Pinpoint the cell where the given text exists, returning its (x, y) midpoint coordinate. 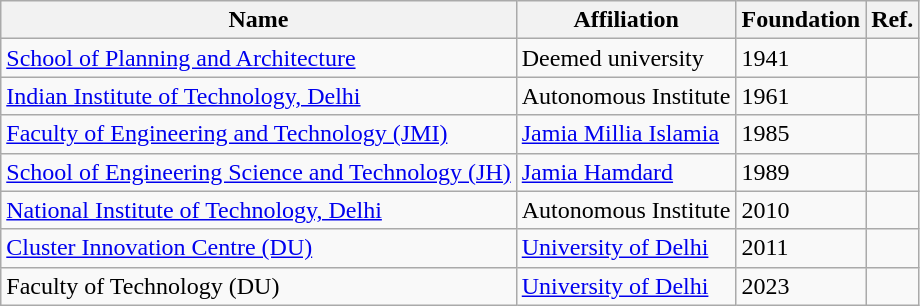
1989 (801, 172)
1985 (801, 134)
2011 (801, 248)
2010 (801, 210)
Foundation (801, 20)
Indian Institute of Technology, Delhi (258, 96)
Jamia Hamdard (626, 172)
Deemed university (626, 58)
2023 (801, 286)
Affiliation (626, 20)
Faculty of Engineering and Technology (JMI) (258, 134)
School of Planning and Architecture (258, 58)
1961 (801, 96)
Faculty of Technology (DU) (258, 286)
Name (258, 20)
1941 (801, 58)
Cluster Innovation Centre (DU) (258, 248)
National Institute of Technology, Delhi (258, 210)
Ref. (892, 20)
Jamia Millia Islamia (626, 134)
School of Engineering Science and Technology (JH) (258, 172)
